Return (X, Y) of the center of cell containing provided text 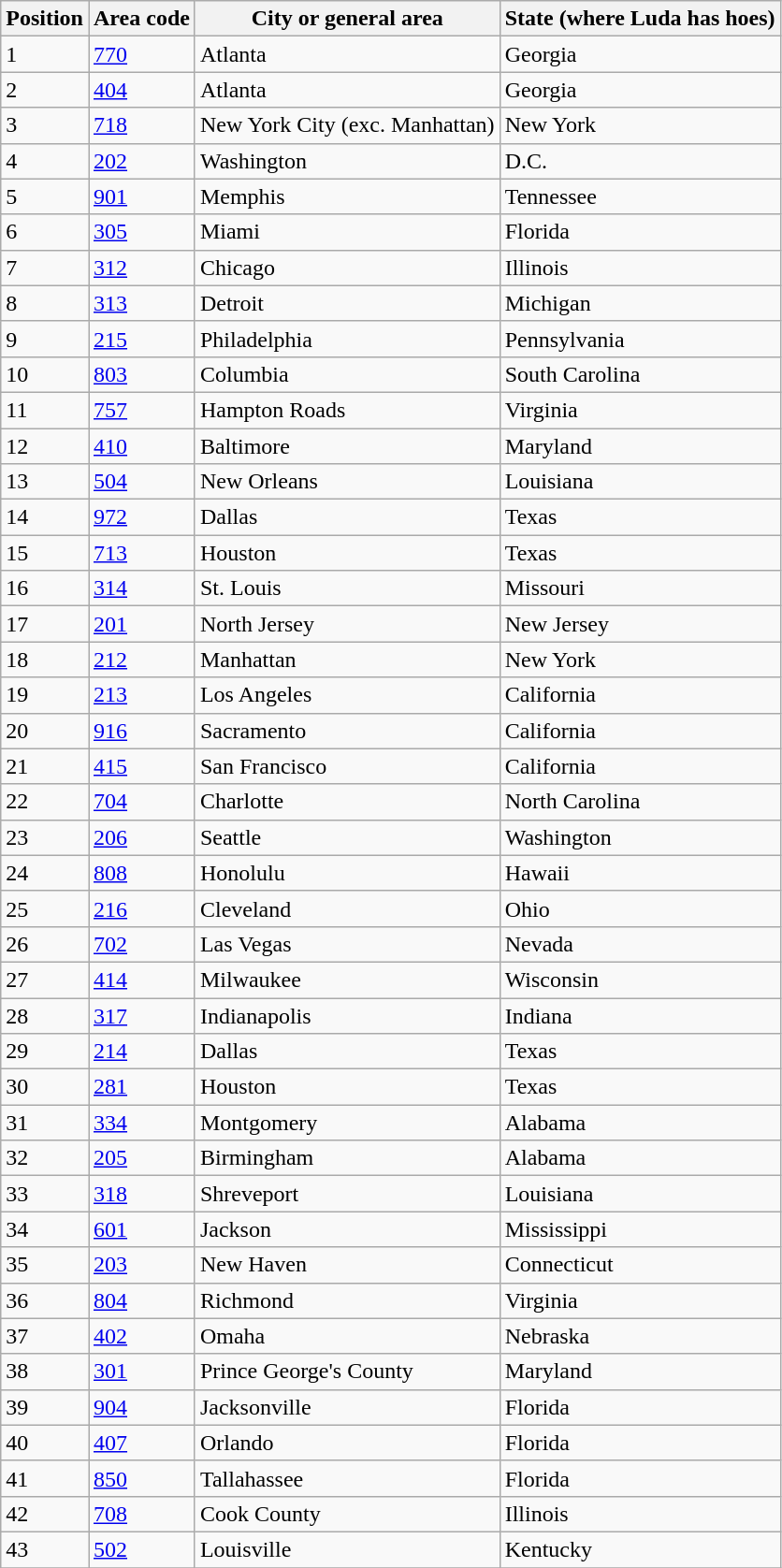
Chicago (347, 268)
205 (141, 1158)
New Jersey (640, 624)
New Orleans (347, 482)
312 (141, 268)
14 (45, 517)
502 (141, 1549)
New York City (exc. Manhattan) (347, 125)
201 (141, 624)
Connecticut (640, 1265)
Michigan (640, 303)
972 (141, 517)
30 (45, 1087)
Missouri (640, 588)
Sacramento (347, 731)
Montgomery (347, 1123)
Jacksonville (347, 1407)
Milwaukee (347, 980)
D.C. (640, 161)
9 (45, 339)
St. Louis (347, 588)
Kentucky (640, 1549)
3 (45, 125)
22 (45, 802)
Prince George's County (347, 1372)
37 (45, 1336)
410 (141, 446)
25 (45, 908)
38 (45, 1372)
23 (45, 837)
41 (45, 1478)
35 (45, 1265)
Columbia (347, 374)
850 (141, 1478)
Nevada (640, 944)
202 (141, 161)
40 (45, 1443)
28 (45, 1015)
4 (45, 161)
Miami (347, 232)
Charlotte (347, 802)
Tennessee (640, 196)
407 (141, 1443)
City or general area (347, 19)
1 (45, 54)
704 (141, 802)
Cleveland (347, 908)
13 (45, 482)
South Carolina (640, 374)
313 (141, 303)
7 (45, 268)
804 (141, 1300)
29 (45, 1052)
Omaha (347, 1336)
33 (45, 1194)
2 (45, 90)
36 (45, 1300)
Philadelphia (347, 339)
713 (141, 553)
34 (45, 1229)
18 (45, 660)
808 (141, 873)
Tallahassee (347, 1478)
281 (141, 1087)
757 (141, 410)
301 (141, 1372)
San Francisco (347, 766)
Manhattan (347, 660)
601 (141, 1229)
708 (141, 1514)
Detroit (347, 303)
203 (141, 1265)
15 (45, 553)
415 (141, 766)
504 (141, 482)
Birmingham (347, 1158)
5 (45, 196)
206 (141, 837)
12 (45, 446)
Hampton Roads (347, 410)
43 (45, 1549)
Orlando (347, 1443)
Cook County (347, 1514)
Wisconsin (640, 980)
213 (141, 695)
21 (45, 766)
Nebraska (640, 1336)
904 (141, 1407)
Indiana (640, 1015)
216 (141, 908)
19 (45, 695)
8 (45, 303)
Ohio (640, 908)
16 (45, 588)
Hawaii (640, 873)
Memphis (347, 196)
North Carolina (640, 802)
Seattle (347, 837)
Richmond (347, 1300)
32 (45, 1158)
Honolulu (347, 873)
11 (45, 410)
Shreveport (347, 1194)
Mississippi (640, 1229)
42 (45, 1514)
214 (141, 1052)
Indianapolis (347, 1015)
39 (45, 1407)
State (where Luda has hoes) (640, 19)
31 (45, 1123)
10 (45, 374)
314 (141, 588)
402 (141, 1336)
26 (45, 944)
Pennsylvania (640, 339)
404 (141, 90)
317 (141, 1015)
770 (141, 54)
803 (141, 374)
334 (141, 1123)
24 (45, 873)
718 (141, 125)
Area code (141, 19)
North Jersey (347, 624)
Louisville (347, 1549)
212 (141, 660)
305 (141, 232)
Jackson (347, 1229)
916 (141, 731)
702 (141, 944)
Position (45, 19)
215 (141, 339)
6 (45, 232)
901 (141, 196)
27 (45, 980)
Baltimore (347, 446)
17 (45, 624)
414 (141, 980)
Los Angeles (347, 695)
20 (45, 731)
Las Vegas (347, 944)
New Haven (347, 1265)
318 (141, 1194)
